Return (x, y) of the center of cell containing provided text 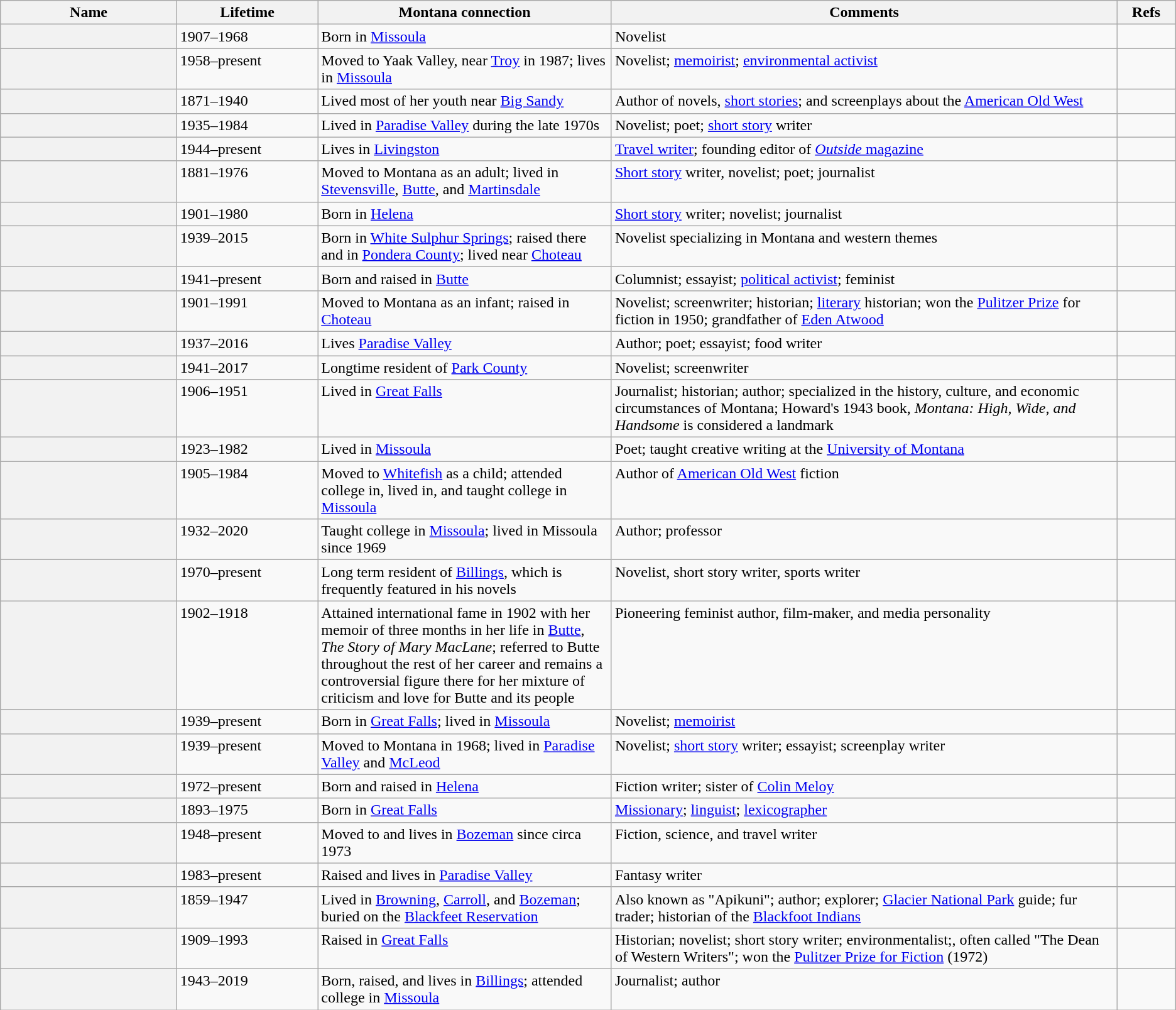
Historian; novelist; short story writer; environmentalist;, often called "The Dean of Western Writers"; won the Pulitzer Prize for Fiction (1972) (864, 948)
Born in Helena (465, 214)
1972–present (247, 786)
Novelist; screenwriter (864, 368)
1932–2020 (247, 539)
Long term resident of Billings, which is frequently featured in his novels (465, 581)
Born and raised in Helena (465, 786)
Born in Great Falls; lived in Missoula (465, 722)
Moved to and lives in Bozeman since circa 1973 (465, 842)
Missionary; linguist; lexicographer (864, 810)
Moved to Montana as an infant; raised in Choteau (465, 310)
Lived most of her youth near Big Sandy (465, 101)
Poet; taught creative writing at the University of Montana (864, 449)
Journalist; author (864, 989)
1906–1951 (247, 409)
Novelist (864, 36)
Lived in Browning, Carroll, and Bozeman; buried on the Blackfeet Reservation (465, 908)
1970–present (247, 581)
Raised in Great Falls (465, 948)
Columnist; essayist; political activist; feminist (864, 278)
Moved to Yaak Valley, near Troy in 1987; lives in Missoula (465, 69)
Lives in Livingston (465, 149)
Short story writer, novelist; poet; journalist (864, 181)
Born in White Sulphur Springs; raised there and in Pondera County; lived near Choteau (465, 246)
Lives Paradise Valley (465, 343)
Raised and lives in Paradise Valley (465, 875)
1901–1980 (247, 214)
1881–1976 (247, 181)
Born, raised, and lives in Billings; attended college in Missoula (465, 989)
Novelist; memoirist; environmental activist (864, 69)
1923–1982 (247, 449)
Name (89, 13)
1901–1991 (247, 310)
Novelist; memoirist (864, 722)
1909–1993 (247, 948)
Born in Great Falls (465, 810)
1943–2019 (247, 989)
Author; professor (864, 539)
1893–1975 (247, 810)
Also known as "Apikuni"; author; explorer; Glacier National Park guide; fur trader; historian of the Blackfoot Indians (864, 908)
1905–1984 (247, 490)
Born in Missoula (465, 36)
Novelist; short story writer; essayist; screenplay writer (864, 754)
Author of American Old West fiction (864, 490)
1944–present (247, 149)
1939–2015 (247, 246)
1937–2016 (247, 343)
Lived in Paradise Valley during the late 1970s (465, 125)
1871–1940 (247, 101)
1907–1968 (247, 36)
Fiction, science, and travel writer (864, 842)
Moved to Montana as an adult; lived in Stevensville, Butte, and Martinsdale (465, 181)
Travel writer; founding editor of Outside magazine (864, 149)
1983–present (247, 875)
Author of novels, short stories; and screenplays about the American Old West (864, 101)
Novelist, short story writer, sports writer (864, 581)
1941–2017 (247, 368)
Comments (864, 13)
Short story writer; novelist; journalist (864, 214)
1941–present (247, 278)
Lived in Great Falls (465, 409)
Taught college in Missoula; lived in Missoula since 1969 (465, 539)
Pioneering feminist author, film-maker, and media personality (864, 655)
Fiction writer; sister of Colin Meloy (864, 786)
Novelist; screenwriter; historian; literary historian; won the Pulitzer Prize for fiction in 1950; grandfather of Eden Atwood (864, 310)
Born and raised in Butte (465, 278)
1902–1918 (247, 655)
Longtime resident of Park County (465, 368)
Novelist specializing in Montana and western themes (864, 246)
1859–1947 (247, 908)
Lifetime (247, 13)
Author; poet; essayist; food writer (864, 343)
Lived in Missoula (465, 449)
1958–present (247, 69)
Fantasy writer (864, 875)
Moved to Whitefish as a child; attended college in, lived in, and taught college in Missoula (465, 490)
Refs (1146, 13)
Moved to Montana in 1968; lived in Paradise Valley and McLeod (465, 754)
1935–1984 (247, 125)
1948–present (247, 842)
Montana connection (465, 13)
Novelist; poet; short story writer (864, 125)
